Determine the (x, y) coordinate at the center of the cell enclosing the given text.  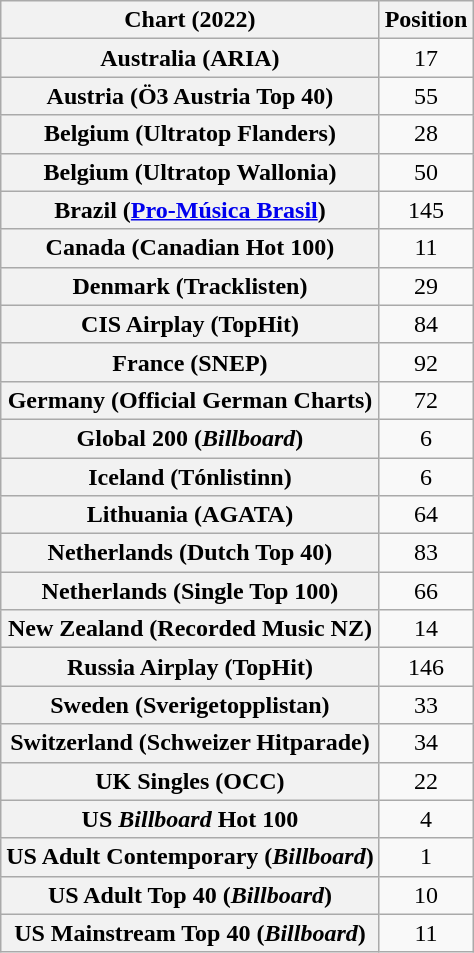
146 (426, 667)
Austria (Ö3 Austria Top 40) (190, 96)
4 (426, 819)
Switzerland (Schweizer Hitparade) (190, 743)
28 (426, 134)
22 (426, 781)
55 (426, 96)
50 (426, 172)
Belgium (Ultratop Flanders) (190, 134)
Sweden (Sverigetopplistan) (190, 705)
83 (426, 553)
17 (426, 58)
66 (426, 591)
US Adult Contemporary (Billboard) (190, 857)
Netherlands (Dutch Top 40) (190, 553)
Australia (ARIA) (190, 58)
CIS Airplay (TopHit) (190, 324)
Lithuania (AGATA) (190, 515)
Russia Airplay (TopHit) (190, 667)
Germany (Official German Charts) (190, 400)
Global 200 (Billboard) (190, 438)
1 (426, 857)
Chart (2022) (190, 20)
Denmark (Tracklisten) (190, 286)
33 (426, 705)
145 (426, 210)
Belgium (Ultratop Wallonia) (190, 172)
14 (426, 629)
France (SNEP) (190, 362)
29 (426, 286)
Iceland (Tónlistinn) (190, 477)
10 (426, 895)
Canada (Canadian Hot 100) (190, 248)
US Mainstream Top 40 (Billboard) (190, 933)
Position (426, 20)
UK Singles (OCC) (190, 781)
92 (426, 362)
64 (426, 515)
34 (426, 743)
Netherlands (Single Top 100) (190, 591)
Brazil (Pro-Música Brasil) (190, 210)
US Billboard Hot 100 (190, 819)
US Adult Top 40 (Billboard) (190, 895)
New Zealand (Recorded Music NZ) (190, 629)
84 (426, 324)
72 (426, 400)
